Return the (X, Y) coordinate for the center point of the cell that contains the specified text.  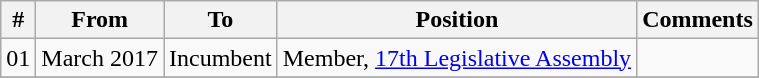
Comments (698, 20)
01 (18, 58)
# (18, 20)
From (100, 20)
March 2017 (100, 58)
Member, 17th Legislative Assembly (456, 58)
To (221, 20)
Incumbent (221, 58)
Position (456, 20)
